Output the (X, Y) coordinate of the center of the cell containing the given text.  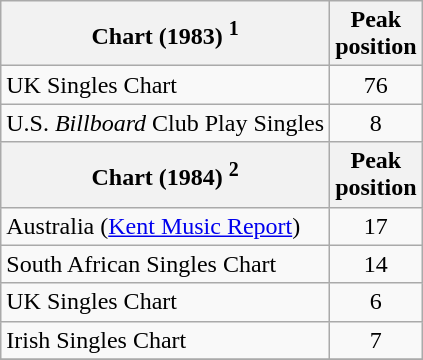
17 (376, 226)
6 (376, 302)
Australia (Kent Music Report) (166, 226)
South African Singles Chart (166, 264)
76 (376, 85)
Chart (1984) 2 (166, 174)
Irish Singles Chart (166, 340)
Chart (1983) 1 (166, 34)
U.S. Billboard Club Play Singles (166, 123)
7 (376, 340)
14 (376, 264)
8 (376, 123)
